Detect which cell encompasses the target text, then output its [X, Y] center coordinate. 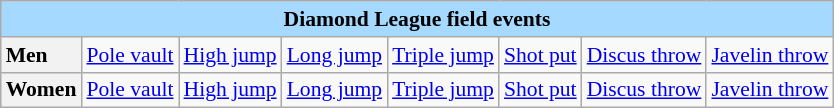
Diamond League field events [418, 19]
Men [42, 55]
Women [42, 90]
